From the cell containing the given text, extract its center point as (X, Y) coordinate. 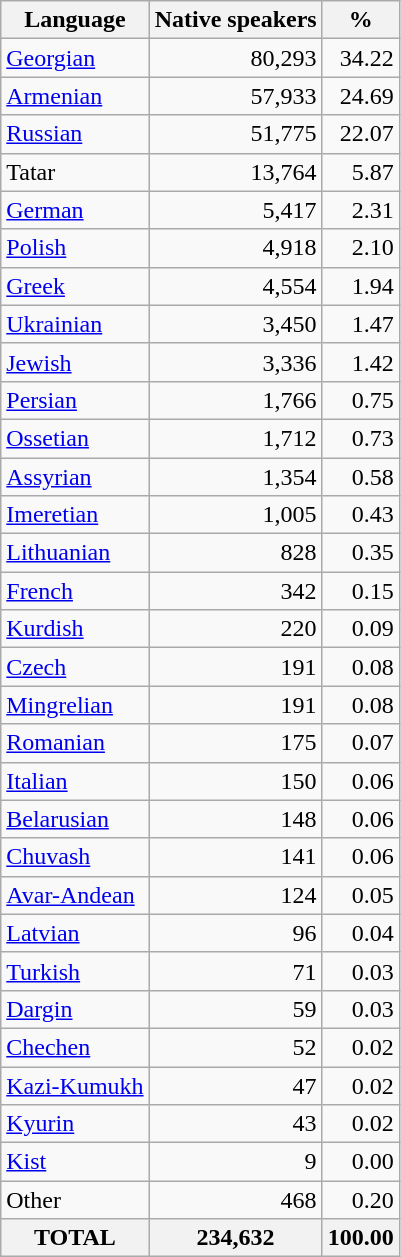
Romanian (75, 743)
0.35 (360, 553)
0.73 (360, 438)
150 (236, 781)
96 (236, 933)
Imeretian (75, 515)
Greek (75, 286)
71 (236, 971)
Latvian (75, 933)
5,417 (236, 210)
4,918 (236, 248)
Ukrainian (75, 324)
234,632 (236, 1238)
141 (236, 857)
2.31 (360, 210)
1,712 (236, 438)
Language (75, 20)
175 (236, 743)
Russian (75, 134)
52 (236, 1047)
1.47 (360, 324)
Jewish (75, 362)
43 (236, 1124)
Armenian (75, 96)
Georgian (75, 58)
Kurdish (75, 629)
124 (236, 895)
Czech (75, 667)
Tatar (75, 172)
Kist (75, 1162)
Turkish (75, 971)
3,450 (236, 324)
5.87 (360, 172)
59 (236, 1009)
24.69 (360, 96)
47 (236, 1085)
1.94 (360, 286)
80,293 (236, 58)
828 (236, 553)
1,766 (236, 400)
0.58 (360, 477)
Kazi-Kumukh (75, 1085)
Italian (75, 781)
Persian (75, 400)
22.07 (360, 134)
1,354 (236, 477)
Chuvash (75, 857)
220 (236, 629)
Avar-Andean (75, 895)
0.20 (360, 1200)
3,336 (236, 362)
34.22 (360, 58)
Other (75, 1200)
0.04 (360, 933)
Native speakers (236, 20)
TOTAL (75, 1238)
51,775 (236, 134)
100.00 (360, 1238)
Ossetian (75, 438)
0.05 (360, 895)
1.42 (360, 362)
Assyrian (75, 477)
13,764 (236, 172)
0.00 (360, 1162)
0.09 (360, 629)
0.07 (360, 743)
468 (236, 1200)
0.15 (360, 591)
Belarusian (75, 819)
German (75, 210)
0.43 (360, 515)
Lithuanian (75, 553)
57,933 (236, 96)
French (75, 591)
Mingrelian (75, 705)
Kyurin (75, 1124)
4,554 (236, 286)
Dargin (75, 1009)
% (360, 20)
1,005 (236, 515)
Chechen (75, 1047)
148 (236, 819)
0.75 (360, 400)
342 (236, 591)
9 (236, 1162)
2.10 (360, 248)
Polish (75, 248)
